Return [x, y] of the center of cell containing provided text 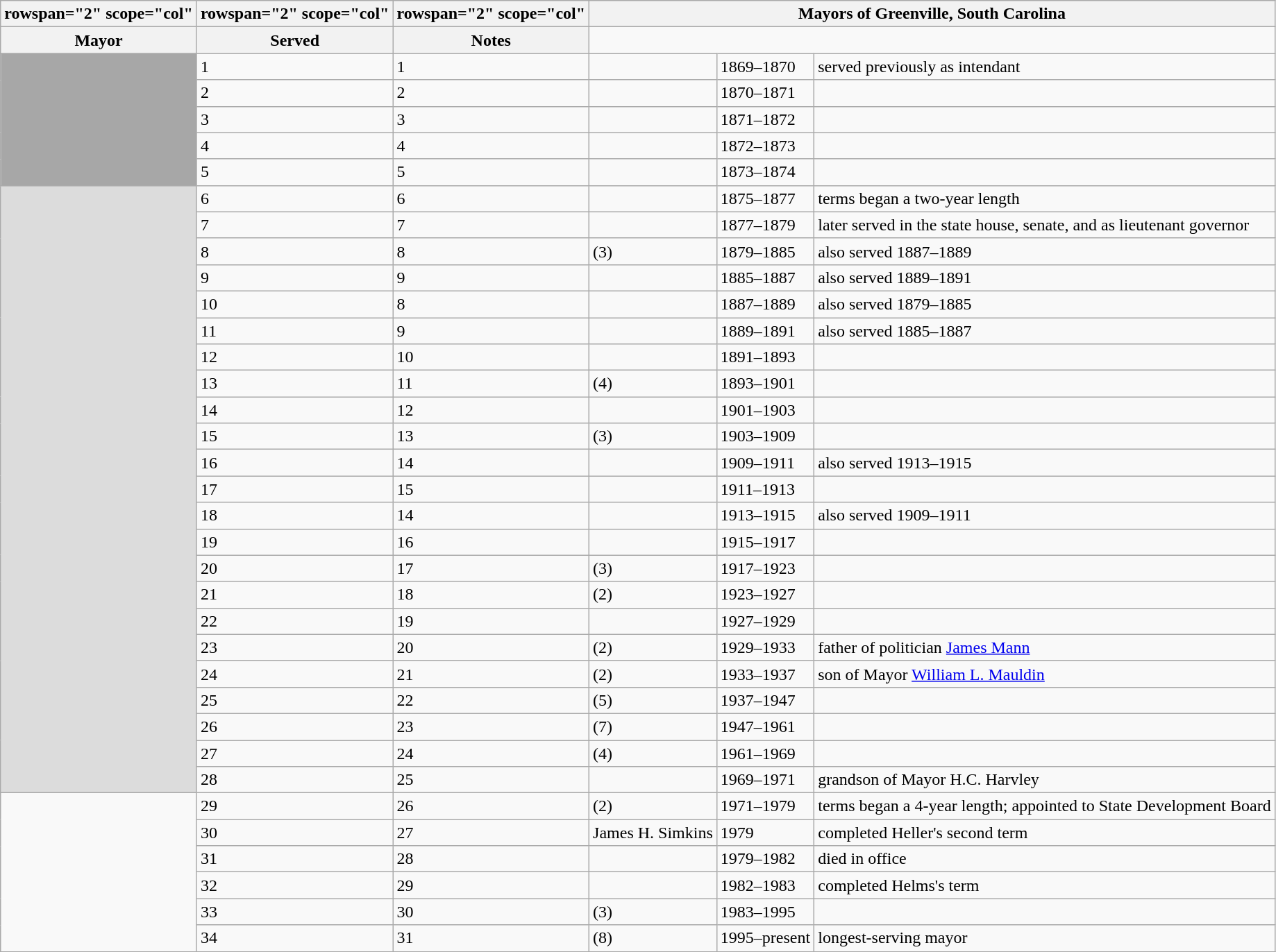
1903–1909 [765, 436]
(5) [653, 700]
also served 1879–1885 [1045, 304]
completed Heller's second term [1045, 833]
1961–1969 [765, 753]
son of Mayor William L. Mauldin [1045, 674]
also served 1913–1915 [1045, 463]
1887–1889 [765, 304]
1877–1879 [765, 225]
1947–1961 [765, 726]
served previously as intendant [1045, 67]
Mayors of Greenville, South Carolina [932, 14]
(7) [653, 726]
1871–1872 [765, 119]
33 [294, 912]
1869–1870 [765, 67]
34 [294, 938]
terms began a two-year length [1045, 198]
father of politician James Mann [1045, 647]
1933–1937 [765, 674]
1875–1877 [765, 198]
1979–1982 [765, 859]
1929–1933 [765, 647]
1923–1927 [765, 595]
1971–1979 [765, 806]
1893–1901 [765, 384]
also served 1887–1889 [1045, 251]
Served [294, 40]
(8) [653, 938]
died in office [1045, 859]
1879–1885 [765, 251]
1995–present [765, 938]
also served 1889–1891 [1045, 278]
1901–1903 [765, 410]
also served 1885–1887 [1045, 331]
Mayor [99, 40]
1979 [765, 833]
later served in the state house, senate, and as lieutenant governor [1045, 225]
1913–1915 [765, 516]
longest-serving mayor [1045, 938]
also served 1909–1911 [1045, 516]
James H. Simkins [653, 833]
Notes [492, 40]
terms began a 4-year length; appointed to State Development Board [1045, 806]
1909–1911 [765, 463]
1870–1871 [765, 93]
1889–1891 [765, 331]
1982–1983 [765, 885]
1911–1913 [765, 489]
grandson of Mayor H.C. Harvley [1045, 780]
1873–1874 [765, 172]
1969–1971 [765, 780]
1885–1887 [765, 278]
completed Helms's term [1045, 885]
1927–1929 [765, 621]
32 [294, 885]
1872–1873 [765, 146]
1917–1923 [765, 568]
1937–1947 [765, 700]
1891–1893 [765, 357]
1983–1995 [765, 912]
1915–1917 [765, 542]
